Determine the (X, Y) coordinate at the center of the cell enclosing the given text.  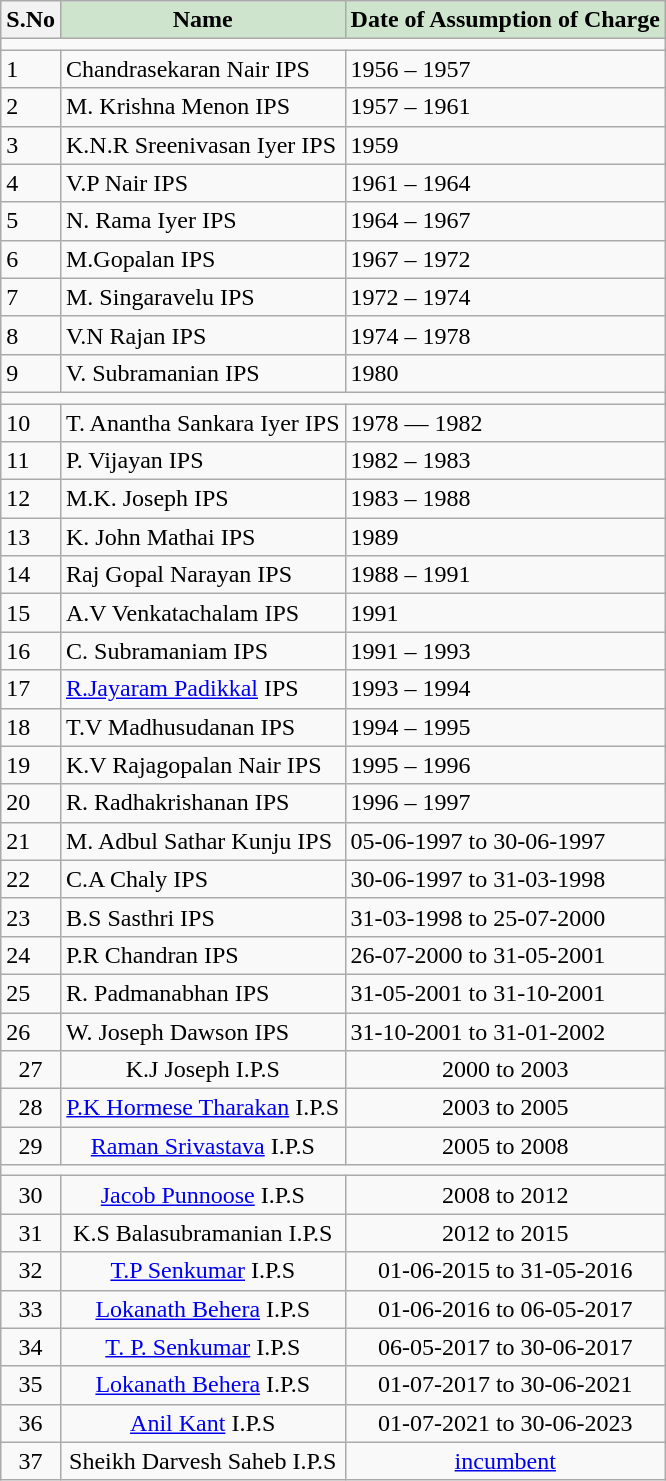
1961 – 1964 (505, 183)
37 (31, 1461)
30 (31, 1195)
8 (31, 335)
V.N Rajan IPS (202, 335)
W. Joseph Dawson IPS (202, 1031)
Sheikh Darvesh Saheb I.P.S (202, 1461)
M. Adbul Sathar Kunju IPS (202, 841)
1989 (505, 537)
R. Padmanabhan IPS (202, 993)
1 (31, 69)
15 (31, 613)
32 (31, 1271)
K.S Balasubramanian I.P.S (202, 1233)
12 (31, 499)
06-05-2017 to 30-06-2017 (505, 1347)
M.K. Joseph IPS (202, 499)
Jacob Punnoose I.P.S (202, 1195)
1988 – 1991 (505, 575)
31-05-2001 to 31-10-2001 (505, 993)
10 (31, 423)
S.No (31, 20)
R. Radhakrishanan IPS (202, 803)
K.V Rajagopalan Nair IPS (202, 765)
1967 – 1972 (505, 259)
M. Singaravelu IPS (202, 297)
7 (31, 297)
R.Jayaram Padikkal IPS (202, 689)
14 (31, 575)
11 (31, 461)
1964 – 1967 (505, 221)
P.R Chandran IPS (202, 955)
23 (31, 917)
24 (31, 955)
34 (31, 1347)
4 (31, 183)
3 (31, 145)
1957 – 1961 (505, 107)
19 (31, 765)
17 (31, 689)
26 (31, 1031)
2005 to 2008 (505, 1146)
1974 – 1978 (505, 335)
18 (31, 727)
P.K Hormese Tharakan I.P.S (202, 1108)
K. John Mathai IPS (202, 537)
M.Gopalan IPS (202, 259)
1956 – 1957 (505, 69)
2000 to 2003 (505, 1070)
25 (31, 993)
N. Rama Iyer IPS (202, 221)
16 (31, 651)
01-06-2016 to 06-05-2017 (505, 1309)
incumbent (505, 1461)
2012 to 2015 (505, 1233)
Raman Srivastava I.P.S (202, 1146)
29 (31, 1146)
T. Anantha Sankara Iyer IPS (202, 423)
1995 – 1996 (505, 765)
26-07-2000 to 31-05-2001 (505, 955)
B.S Sasthri IPS (202, 917)
Anil Kant I.P.S (202, 1423)
C.A Chaly IPS (202, 879)
30-06-1997 to 31-03-1998 (505, 879)
1978 — 1982 (505, 423)
V.P Nair IPS (202, 183)
20 (31, 803)
01-07-2021 to 30-06-2023 (505, 1423)
T.V Madhusudanan IPS (202, 727)
Chandrasekaran Nair IPS (202, 69)
01-06-2015 to 31-05-2016 (505, 1271)
21 (31, 841)
Date of Assumption of Charge (505, 20)
1994 – 1995 (505, 727)
Name (202, 20)
1972 – 1974 (505, 297)
22 (31, 879)
Raj Gopal Narayan IPS (202, 575)
27 (31, 1070)
1993 – 1994 (505, 689)
1982 – 1983 (505, 461)
C. Subramaniam IPS (202, 651)
1991 (505, 613)
T.P Senkumar I.P.S (202, 1271)
2008 to 2012 (505, 1195)
35 (31, 1385)
2003 to 2005 (505, 1108)
5 (31, 221)
1991 – 1993 (505, 651)
31-10-2001 to 31-01-2002 (505, 1031)
01-07-2017 to 30-06-2021 (505, 1385)
1983 – 1988 (505, 499)
36 (31, 1423)
9 (31, 373)
K.J Joseph I.P.S (202, 1070)
1980 (505, 373)
T. P. Senkumar I.P.S (202, 1347)
1996 – 1997 (505, 803)
A.V Venkatachalam IPS (202, 613)
13 (31, 537)
28 (31, 1108)
2 (31, 107)
33 (31, 1309)
05-06-1997 to 30-06-1997 (505, 841)
31 (31, 1233)
M. Krishna Menon IPS (202, 107)
1959 (505, 145)
6 (31, 259)
K.N.R Sreenivasan Iyer IPS (202, 145)
V. Subramanian IPS (202, 373)
P. Vijayan IPS (202, 461)
31-03-1998 to 25-07-2000 (505, 917)
